Extract the [X, Y] coordinate from the center of the cell holding the provided text.  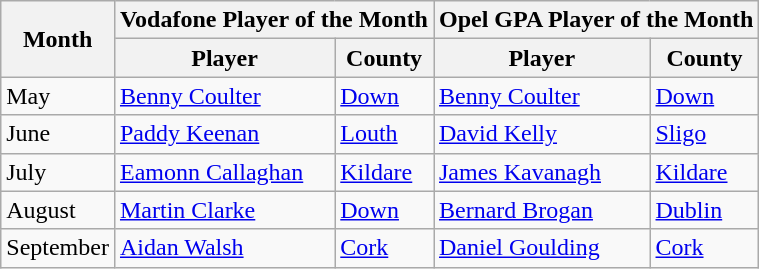
Eamonn Callaghan [224, 172]
Vodafone Player of the Month [274, 20]
September [58, 248]
Bernard Brogan [542, 210]
Sligo [704, 134]
Martin Clarke [224, 210]
Daniel Goulding [542, 248]
James Kavanagh [542, 172]
August [58, 210]
July [58, 172]
Month [58, 39]
Opel GPA Player of the Month [596, 20]
Aidan Walsh [224, 248]
Louth [384, 134]
June [58, 134]
Dublin [704, 210]
David Kelly [542, 134]
May [58, 96]
Paddy Keenan [224, 134]
